Determine the [x, y] coordinate at the center of the cell enclosing the given text.  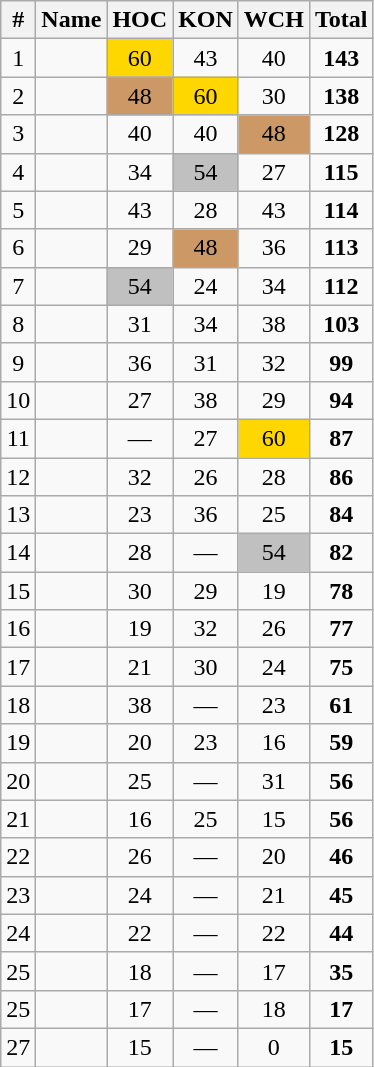
84 [341, 515]
2 [18, 96]
10 [18, 400]
75 [341, 667]
HOC [140, 20]
114 [341, 210]
113 [341, 248]
86 [341, 477]
11 [18, 438]
5 [18, 210]
14 [18, 553]
3 [18, 134]
4 [18, 172]
115 [341, 172]
6 [18, 248]
77 [341, 629]
94 [341, 400]
WCH [274, 20]
1 [18, 58]
KON [206, 20]
0 [274, 1047]
78 [341, 591]
103 [341, 324]
12 [18, 477]
35 [341, 971]
Name [72, 20]
9 [18, 362]
61 [341, 705]
112 [341, 286]
138 [341, 96]
7 [18, 286]
13 [18, 515]
# [18, 20]
59 [341, 743]
99 [341, 362]
45 [341, 895]
Total [341, 20]
8 [18, 324]
87 [341, 438]
128 [341, 134]
143 [341, 58]
46 [341, 857]
44 [341, 933]
82 [341, 553]
